Scan for the cell matching the given text and deliver its (X, Y) coordinate at center. 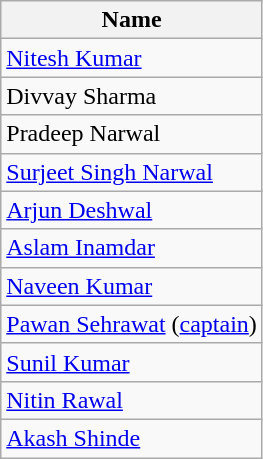
Nitin Rawal (132, 400)
Naveen Kumar (132, 286)
Surjeet Singh Narwal (132, 172)
Pradeep Narwal (132, 134)
Aslam Inamdar (132, 248)
Pawan Sehrawat (captain) (132, 324)
Name (132, 20)
Akash Shinde (132, 438)
Sunil Kumar (132, 362)
Nitesh Kumar (132, 58)
Arjun Deshwal (132, 210)
Divvay Sharma (132, 96)
